Scan for the cell matching the given text and deliver its (X, Y) coordinate at center. 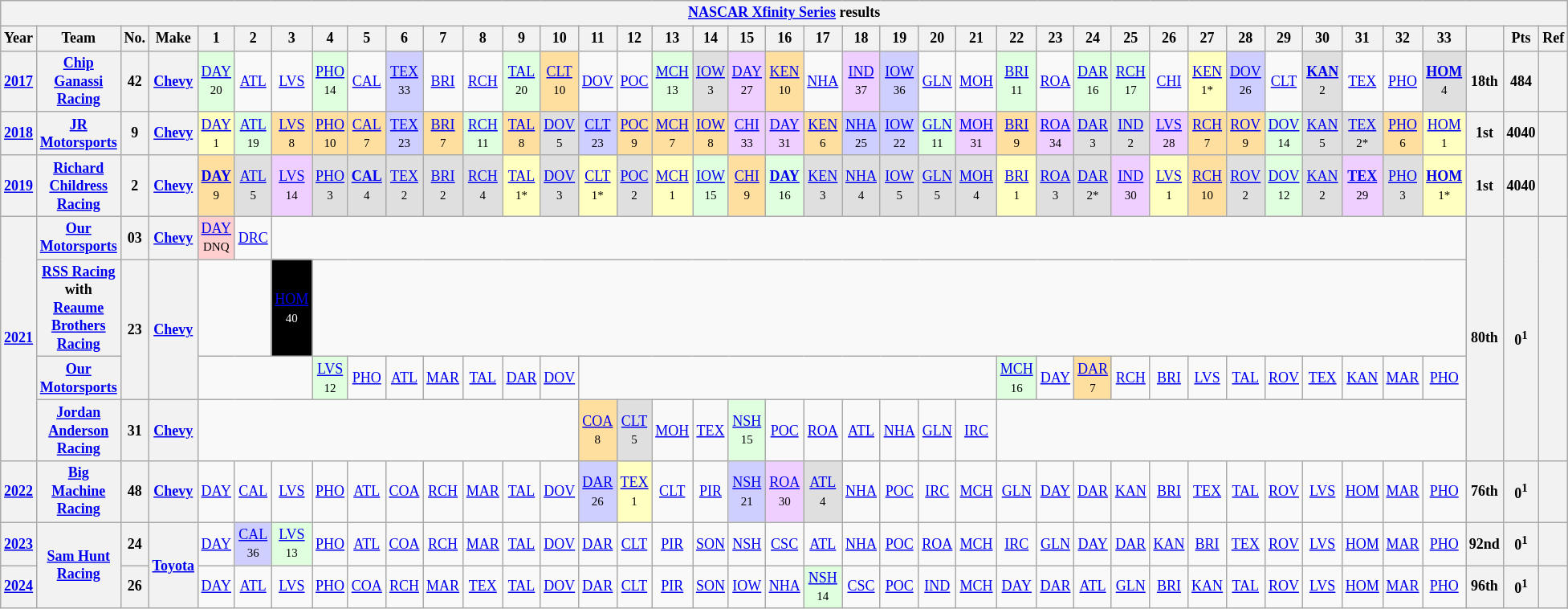
Pts (1521, 39)
Year (19, 39)
Toyota (173, 566)
76th (1485, 492)
DAY31 (784, 133)
19 (899, 39)
BRI1 (1016, 186)
PHO10 (331, 133)
15 (747, 39)
7 (443, 39)
LVS1 (1169, 186)
12 (634, 39)
Richard Childress Racing (79, 186)
RCH11 (483, 133)
Chip Ganassi Racing (79, 81)
JR Motorsports (79, 133)
CLT23 (598, 133)
Big Machine Racing (79, 492)
LVS12 (331, 378)
TAL8 (522, 133)
DOV12 (1284, 186)
NHA4 (861, 186)
21 (976, 39)
14 (711, 39)
KEN6 (823, 133)
96th (1485, 587)
IOW36 (899, 81)
CLT10 (560, 81)
NASCAR Xfinity Series results (784, 13)
30 (1323, 39)
92nd (1485, 544)
DAYDNQ (216, 238)
IND30 (1130, 186)
KEN10 (784, 81)
DAR7 (1094, 378)
DAY27 (747, 81)
ATL19 (253, 133)
BRI7 (443, 133)
484 (1521, 81)
MCH16 (1016, 378)
DAY1 (216, 133)
TEX2* (1362, 133)
DAR2* (1094, 186)
Jordan Anderson Racing (79, 431)
DOV14 (1284, 133)
ATL5 (253, 186)
25 (1130, 39)
IOW22 (899, 133)
DOV5 (560, 133)
HOM1 (1444, 133)
ROV9 (1245, 133)
MOH4 (976, 186)
22 (1016, 39)
KEN3 (823, 186)
2022 (19, 492)
IND (938, 587)
POC2 (634, 186)
MCH7 (673, 133)
LVS28 (1169, 133)
TEX23 (405, 133)
GLN5 (938, 186)
11 (598, 39)
CHI33 (747, 133)
2021 (19, 339)
ROV2 (1245, 186)
MCH1 (673, 186)
POC9 (634, 133)
Team (79, 39)
LVS8 (292, 133)
DAY16 (784, 186)
HOM40 (292, 309)
42 (135, 81)
20 (938, 39)
17 (823, 39)
4 (331, 39)
TAL20 (522, 81)
RCH17 (1130, 81)
GLN11 (938, 133)
HOM4 (1444, 81)
RCH7 (1208, 133)
CAL7 (366, 133)
10 (560, 39)
IND37 (861, 81)
BRI2 (443, 186)
CHI9 (747, 186)
No. (135, 39)
27 (1208, 39)
COA8 (598, 431)
03 (135, 238)
3 (292, 39)
ROA3 (1055, 186)
NSH (747, 544)
LVS13 (292, 544)
33 (1444, 39)
DOV26 (1245, 81)
DAR16 (1094, 81)
18 (861, 39)
PHO6 (1403, 133)
IOW5 (899, 186)
2017 (19, 81)
2019 (19, 186)
48 (135, 492)
CLT5 (634, 431)
CAL4 (366, 186)
Make (173, 39)
Sam Hunt Racing (79, 566)
IOW8 (711, 133)
5 (366, 39)
Ref (1554, 39)
DOV3 (560, 186)
PHO14 (331, 81)
DAY20 (216, 81)
2024 (19, 587)
IOW15 (711, 186)
NSH15 (747, 431)
80th (1485, 339)
32 (1403, 39)
ATL4 (823, 492)
CAL36 (253, 544)
CLT1* (598, 186)
KEN1* (1208, 81)
2018 (19, 133)
NSH14 (823, 587)
KAN5 (1323, 133)
ROA30 (784, 492)
MCH13 (673, 81)
RCH10 (1208, 186)
BRI11 (1016, 81)
13 (673, 39)
DAR3 (1094, 133)
IND2 (1130, 133)
HOM1* (1444, 186)
CHI (1169, 81)
MOH31 (976, 133)
DAR26 (598, 492)
8 (483, 39)
ROA34 (1055, 133)
NHA25 (861, 133)
TEX29 (1362, 186)
RCH4 (483, 186)
6 (405, 39)
28 (1245, 39)
18th (1485, 81)
RSS Racing with Reaume Brothers Racing (79, 309)
TAL1* (522, 186)
29 (1284, 39)
2023 (19, 544)
TEX33 (405, 81)
16 (784, 39)
IOW (747, 587)
IOW3 (711, 81)
TEX2 (405, 186)
1 (216, 39)
BRI9 (1016, 133)
DRC (253, 238)
TEX1 (634, 492)
LVS14 (292, 186)
DAY9 (216, 186)
NSH21 (747, 492)
